Output the (X, Y) coordinate of the center of the cell containing the given text.  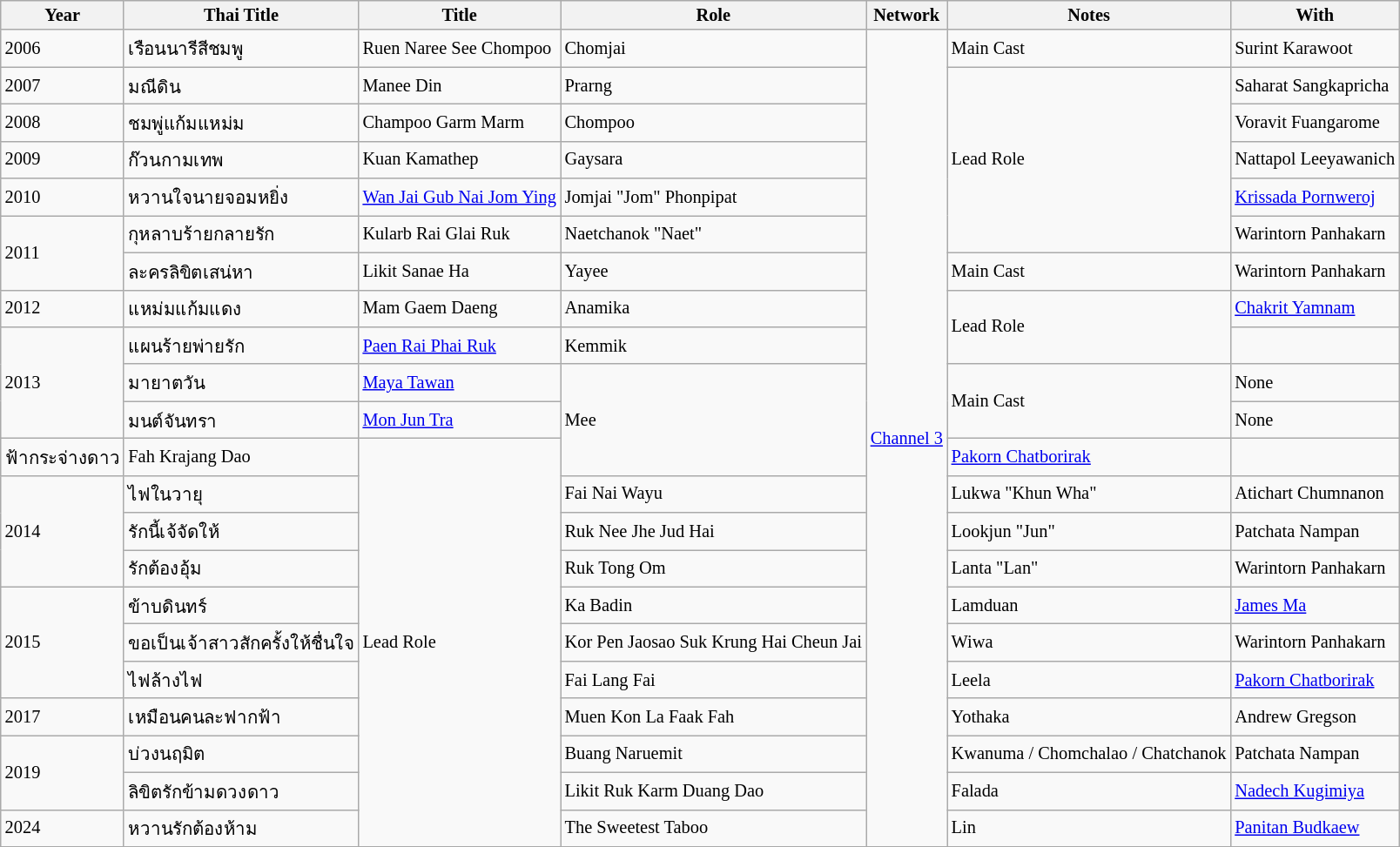
Wiwa (1089, 642)
Kor Pen Jaosao Suk Krung Hai Cheun Jai (714, 642)
Chompoo (714, 122)
ละครลิขิตเสน่หา (240, 272)
2012 (63, 308)
รักต้องอุ้ม (240, 568)
Mon Jun Tra (460, 420)
2008 (63, 122)
ข้าบดินทร์ (240, 606)
Ruen Naree See Chompoo (460, 49)
Falada (1089, 790)
Kwanuma / Chomchalao / Chatchanok (1089, 754)
หวานรักต้องห้าม (240, 829)
Ruk Nee Jhe Jud Hai (714, 531)
2017 (63, 717)
Lookjun "Jun" (1089, 531)
Panitan Budkaew (1315, 829)
Anamika (714, 308)
มณีดิน (240, 85)
แหม่มแก้มแดง (240, 308)
2007 (63, 85)
บ่วงนฤมิต (240, 754)
Likit Ruk Karm Duang Dao (714, 790)
2010 (63, 197)
Lin (1089, 829)
ก๊วนกามเทพ (240, 160)
Kuan Kamathep (460, 160)
Leela (1089, 679)
ไฟล้างไฟ (240, 679)
Surint Karawoot (1315, 49)
Title (460, 15)
2006 (63, 49)
Chakrit Yamnam (1315, 308)
Kularb Rai Glai Ruk (460, 233)
Network (907, 15)
ลิขิตรักข้ามดวงดาว (240, 790)
Yayee (714, 272)
ชมพู่แก้มแหม่ม (240, 122)
Thai Title (240, 15)
Atichart Chumnanon (1315, 494)
Paen Rai Phai Ruk (460, 345)
มายาตวัน (240, 383)
ฟ้ากระจ่างดาว (63, 456)
Maya Tawan (460, 383)
With (1315, 15)
Jomjai "Jom" Phonpipat (714, 197)
รักนี้เจ้จัดให้ (240, 531)
The Sweetest Taboo (714, 829)
2024 (63, 829)
2014 (63, 531)
2009 (63, 160)
Kemmik (714, 345)
Ruk Tong Om (714, 568)
แผนร้ายพ่ายรัก (240, 345)
หวานใจนายจอมหยิ่ง (240, 197)
Krissada Pornweroj (1315, 197)
Gaysara (714, 160)
Manee Din (460, 85)
Nattapol Leeyawanich (1315, 160)
Saharat Sangkapricha (1315, 85)
Fah Krajang Dao (240, 456)
Chomjai (714, 49)
Lukwa "Khun Wha" (1089, 494)
Year (63, 15)
Wan Jai Gub Nai Jom Ying (460, 197)
Fai Lang Fai (714, 679)
2011 (63, 252)
Nadech Kugimiya (1315, 790)
Lanta "Lan" (1089, 568)
Ka Badin (714, 606)
Notes (1089, 15)
Mam Gaem Daeng (460, 308)
Muen Kon La Faak Fah (714, 717)
Yothaka (1089, 717)
Andrew Gregson (1315, 717)
Channel 3 (907, 438)
Champoo Garm Marm (460, 122)
Naetchanok "Naet" (714, 233)
Prarng (714, 85)
Mee (714, 420)
Fai Nai Wayu (714, 494)
เรือนนารีสีชมพู (240, 49)
2015 (63, 642)
James Ma (1315, 606)
เหมือนคนละฟากฟ้า (240, 717)
Likit Sanae Ha (460, 272)
Buang Naruemit (714, 754)
ขอเป็นเจ้าสาวสักครั้งให้ชื่นใจ (240, 642)
Voravit Fuangarome (1315, 122)
2019 (63, 771)
กุหลาบร้ายกลายรัก (240, 233)
มนต์จันทรา (240, 420)
2013 (63, 382)
Lamduan (1089, 606)
Role (714, 15)
ไฟในวายุ (240, 494)
